Identify which cell holds the provided text, then report its [x, y] central coordinate. 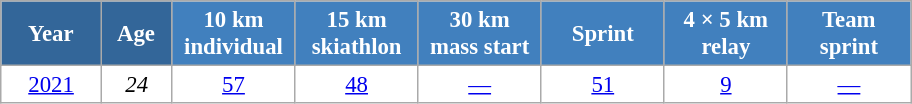
Age [136, 34]
10 km individual [234, 34]
51 [602, 85]
Team sprint [848, 34]
4 × 5 km relay [726, 34]
48 [356, 85]
15 km skiathlon [356, 34]
2021 [52, 85]
57 [234, 85]
Sprint [602, 34]
Year [52, 34]
24 [136, 85]
30 km mass start [480, 34]
9 [726, 85]
